Determine the (x, y) coordinate at the center of the cell enclosing the given text.  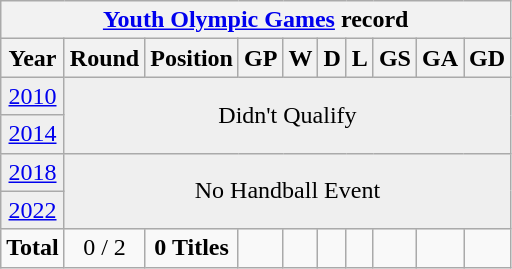
L (360, 58)
GA (440, 58)
Year (33, 58)
2010 (33, 96)
2022 (33, 210)
GD (488, 58)
GP (260, 58)
No Handball Event (287, 191)
W (300, 58)
Position (192, 58)
Round (104, 58)
Youth Olympic Games record (256, 20)
Total (33, 248)
2014 (33, 134)
0 Titles (192, 248)
D (332, 58)
Didn't Qualify (287, 115)
0 / 2 (104, 248)
2018 (33, 172)
GS (394, 58)
